Detect which cell encompasses the target text, then output its [x, y] center coordinate. 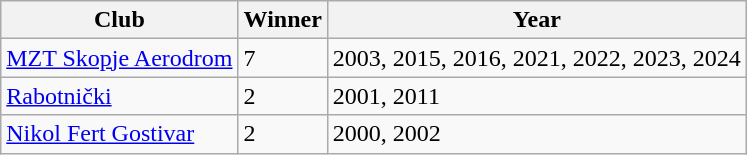
7 [282, 58]
Club [120, 20]
Winner [282, 20]
Nikol Fert Gostivar [120, 134]
Rabotnički [120, 96]
MZT Skopje Aerodrom [120, 58]
2000, 2002 [536, 134]
2001, 2011 [536, 96]
2003, 2015, 2016, 2021, 2022, 2023, 2024 [536, 58]
Year [536, 20]
